Locate the cell with the specified text and output its (x, y) center coordinate. 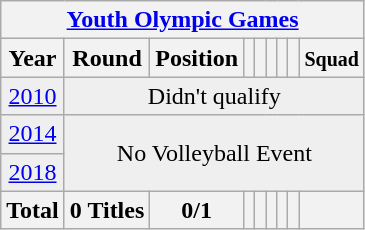
No Volleyball Event (214, 153)
2010 (33, 96)
2014 (33, 134)
Year (33, 58)
Didn't qualify (214, 96)
Position (197, 58)
Squad (332, 58)
Youth Olympic Games (183, 20)
2018 (33, 172)
0 Titles (107, 210)
0/1 (197, 210)
Total (33, 210)
Round (107, 58)
